From the cell containing the given text, extract its center point as [X, Y] coordinate. 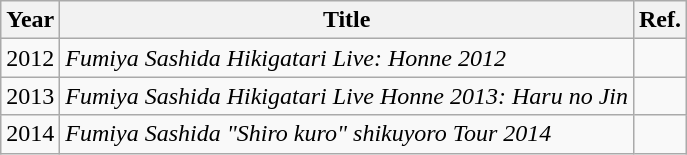
Year [30, 20]
Ref. [660, 20]
2013 [30, 96]
Title [347, 20]
2012 [30, 58]
2014 [30, 134]
Fumiya Sashida Hikigatari Live Honne 2013: Haru no Jin [347, 96]
Fumiya Sashida "Shiro kuro" shikuyoro Tour 2014 [347, 134]
Fumiya Sashida Hikigatari Live: Honne 2012 [347, 58]
